Pinpoint the cell where the given text exists, returning its (X, Y) midpoint coordinate. 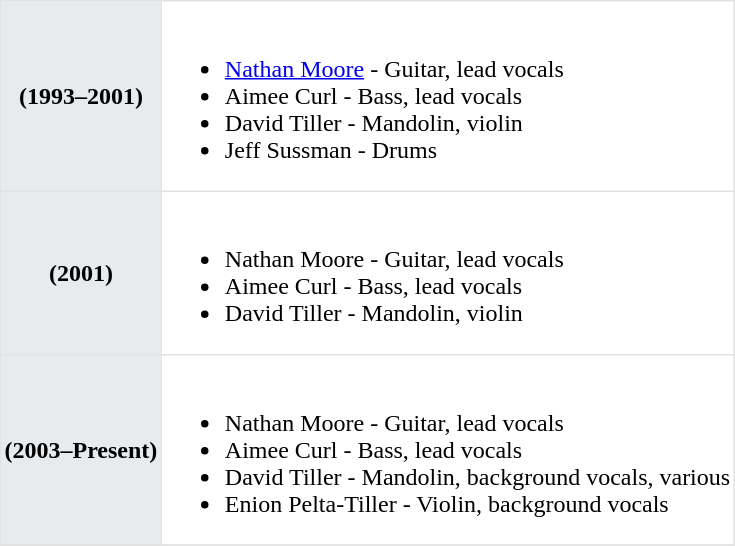
Nathan Moore - Guitar, lead vocalsAimee Curl - Bass, lead vocalsDavid Tiller - Mandolin, violin (448, 273)
Nathan Moore - Guitar, lead vocalsAimee Curl - Bass, lead vocalsDavid Tiller - Mandolin, violinJeff Sussman - Drums (448, 96)
(1993–2001) (81, 96)
(2003–Present) (81, 450)
(2001) (81, 273)
